Provide the (x, y) coordinate of the cell's center where the given text is located.  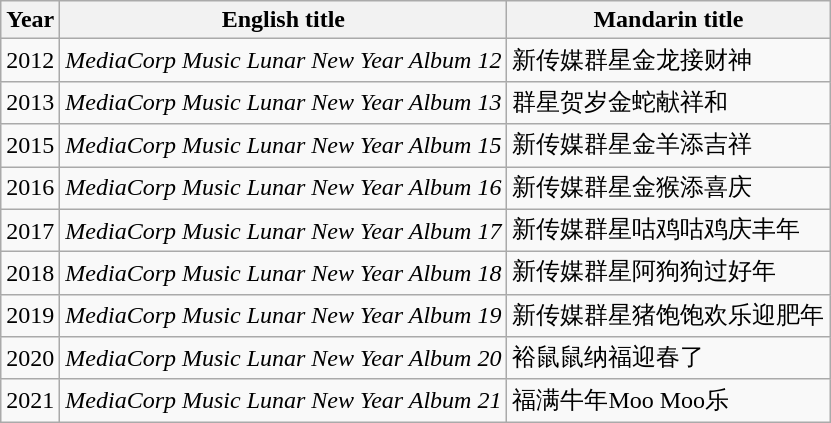
MediaCorp Music Lunar New Year Album 19 (284, 316)
新传媒群星金猴添喜庆 (668, 188)
新传媒群星咕鸡咕鸡庆丰年 (668, 230)
福满牛年Moo Moo乐 (668, 400)
新传媒群星猪饱饱欢乐迎肥年 (668, 316)
2016 (30, 188)
新传媒群星金羊添吉祥 (668, 146)
群星贺岁金蛇献祥和 (668, 102)
新传媒群星阿狗狗过好年 (668, 274)
Mandarin title (668, 20)
2015 (30, 146)
2021 (30, 400)
2012 (30, 60)
2020 (30, 358)
MediaCorp Music Lunar New Year Album 20 (284, 358)
Year (30, 20)
MediaCorp Music Lunar New Year Album 15 (284, 146)
English title (284, 20)
2017 (30, 230)
新传媒群星金龙接财神 (668, 60)
MediaCorp Music Lunar New Year Album 12 (284, 60)
MediaCorp Music Lunar New Year Album 21 (284, 400)
MediaCorp Music Lunar New Year Album 13 (284, 102)
2018 (30, 274)
MediaCorp Music Lunar New Year Album 18 (284, 274)
MediaCorp Music Lunar New Year Album 16 (284, 188)
2019 (30, 316)
裕鼠鼠纳福迎春了 (668, 358)
2013 (30, 102)
MediaCorp Music Lunar New Year Album 17 (284, 230)
